Search for the cell housing the specified text and yield its [x, y] center coordinate. 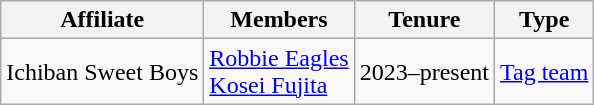
Type [544, 20]
Affiliate [102, 20]
Members [279, 20]
Robbie EaglesKosei Fujita [279, 72]
Tenure [424, 20]
2023–present [424, 72]
Ichiban Sweet Boys [102, 72]
Tag team [544, 72]
